Provide the [X, Y] coordinate of the cell's center where the given text is located.  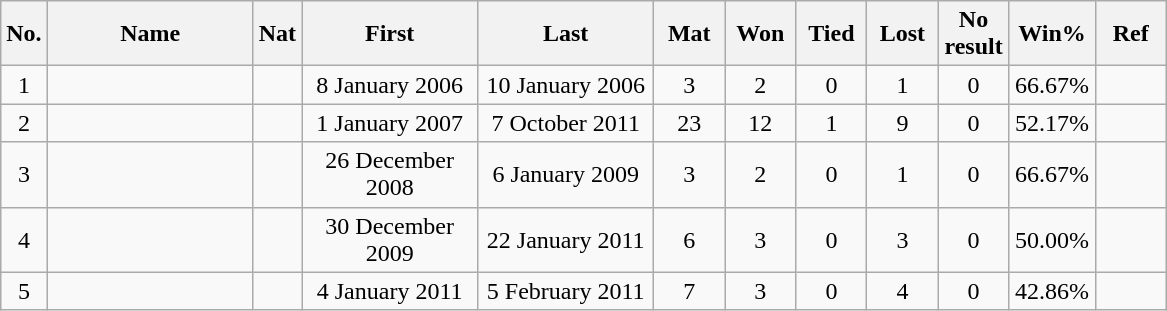
42.86% [1052, 291]
5 February 2011 [566, 291]
22 January 2011 [566, 240]
Win% [1052, 34]
30 December 2009 [390, 240]
Tied [832, 34]
Won [760, 34]
52.17% [1052, 123]
Name [150, 34]
No. [24, 34]
Last [566, 34]
Lost [902, 34]
7 October 2011 [566, 123]
1 January 2007 [390, 123]
6 [690, 240]
8 January 2006 [390, 85]
First [390, 34]
6 January 2009 [566, 174]
50.00% [1052, 240]
Nat [277, 34]
23 [690, 123]
5 [24, 291]
26 December 2008 [390, 174]
No result [974, 34]
Mat [690, 34]
12 [760, 123]
9 [902, 123]
10 January 2006 [566, 85]
Ref [1130, 34]
4 January 2011 [390, 291]
7 [690, 291]
